Identify which cell holds the provided text, then report its [X, Y] central coordinate. 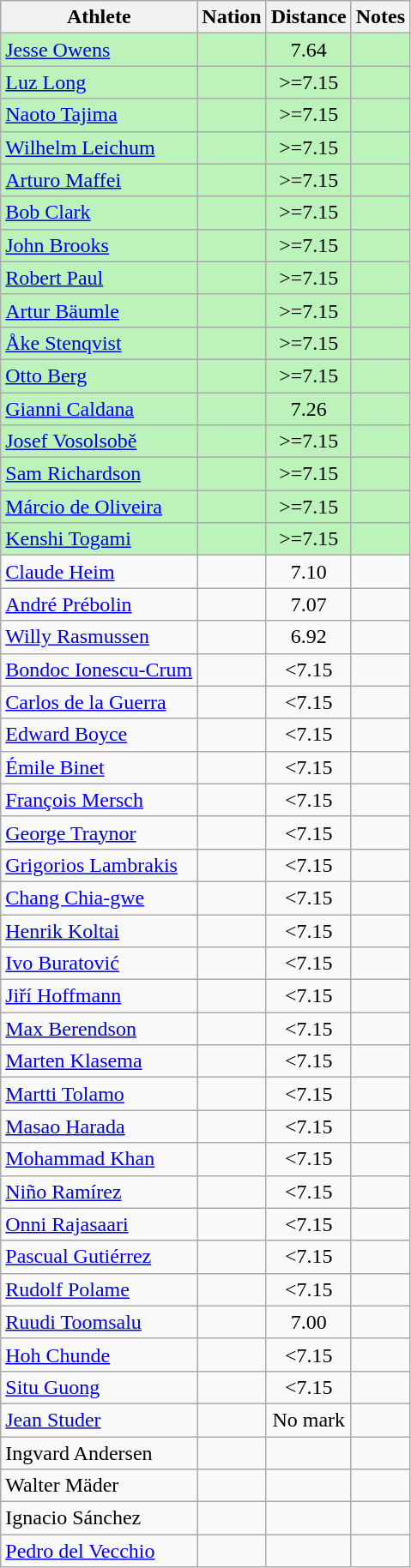
Carlos de la Guerra [100, 702]
6.92 [309, 637]
Mohammad Khan [100, 1159]
Willy Rasmussen [100, 637]
Martti Tolamo [100, 1094]
Hoh Chunde [100, 1355]
7.26 [309, 409]
7.10 [309, 572]
Grigorios Lambrakis [100, 865]
Åke Stenqvist [100, 343]
André Prébolin [100, 604]
Wilhelm Leichum [100, 147]
Onni Rajasaari [100, 1224]
Bondoc Ionescu-Crum [100, 670]
Claude Heim [100, 572]
Chang Chia-gwe [100, 898]
Bob Clark [100, 213]
Robert Paul [100, 278]
Artur Bäumle [100, 310]
7.64 [309, 50]
Edward Boyce [100, 735]
Ignacio Sánchez [100, 1518]
Josef Vosolsobě [100, 442]
Émile Binet [100, 767]
Jiří Hoffmann [100, 996]
François Mersch [100, 800]
Gianni Caldana [100, 409]
Pedro del Vecchio [100, 1551]
George Traynor [100, 832]
Márcio de Oliveira [100, 507]
Ruudi Toomsalu [100, 1322]
Jean Studer [100, 1420]
Arturo Maffei [100, 180]
Nation [232, 17]
Jesse Owens [100, 50]
Max Berendson [100, 1029]
Notes [380, 17]
7.00 [309, 1322]
Niño Ramírez [100, 1192]
Luz Long [100, 82]
Masao Harada [100, 1126]
Walter Mäder [100, 1486]
Pascual Gutiérrez [100, 1257]
Otto Berg [100, 375]
Sam Richardson [100, 474]
Rudolf Polame [100, 1289]
No mark [309, 1420]
Ingvard Andersen [100, 1453]
Ivo Buratović [100, 964]
Athlete [100, 17]
7.07 [309, 604]
Marten Klasema [100, 1061]
John Brooks [100, 245]
Kenshi Togami [100, 539]
Henrik Koltai [100, 930]
Situ Guong [100, 1387]
Naoto Tajima [100, 115]
Distance [309, 17]
